Extract the (x, y) coordinate from the center of the cell holding the provided text.  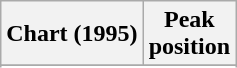
Peakposition (189, 34)
Chart (1995) (72, 34)
